Output the [x, y] coordinate of the center of the cell containing the given text.  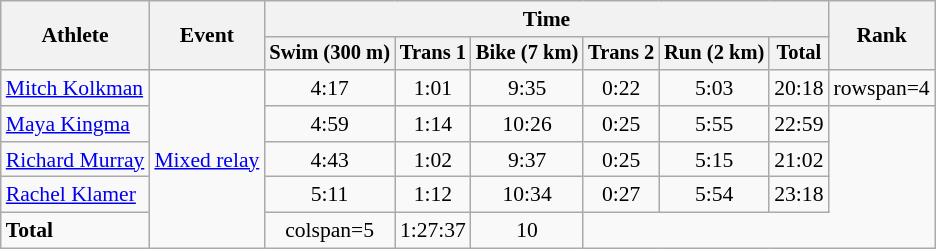
Rachel Klamer [76, 195]
5:03 [714, 88]
0:22 [621, 88]
Richard Murray [76, 160]
21:02 [798, 160]
Swim (300 m) [329, 54]
Time [546, 19]
23:18 [798, 195]
rowspan=4 [881, 88]
4:43 [329, 160]
Maya Kingma [76, 124]
0:27 [621, 195]
4:59 [329, 124]
1:01 [433, 88]
Event [206, 36]
Mixed relay [206, 159]
22:59 [798, 124]
9:37 [527, 160]
1:02 [433, 160]
Trans 2 [621, 54]
9:35 [527, 88]
5:55 [714, 124]
10 [527, 231]
Athlete [76, 36]
10:34 [527, 195]
1:12 [433, 195]
Bike (7 km) [527, 54]
20:18 [798, 88]
Run (2 km) [714, 54]
Rank [881, 36]
5:54 [714, 195]
Mitch Kolkman [76, 88]
10:26 [527, 124]
1:27:37 [433, 231]
4:17 [329, 88]
Trans 1 [433, 54]
5:15 [714, 160]
1:14 [433, 124]
5:11 [329, 195]
colspan=5 [329, 231]
